Locate the cell with the specified text and output its [x, y] center coordinate. 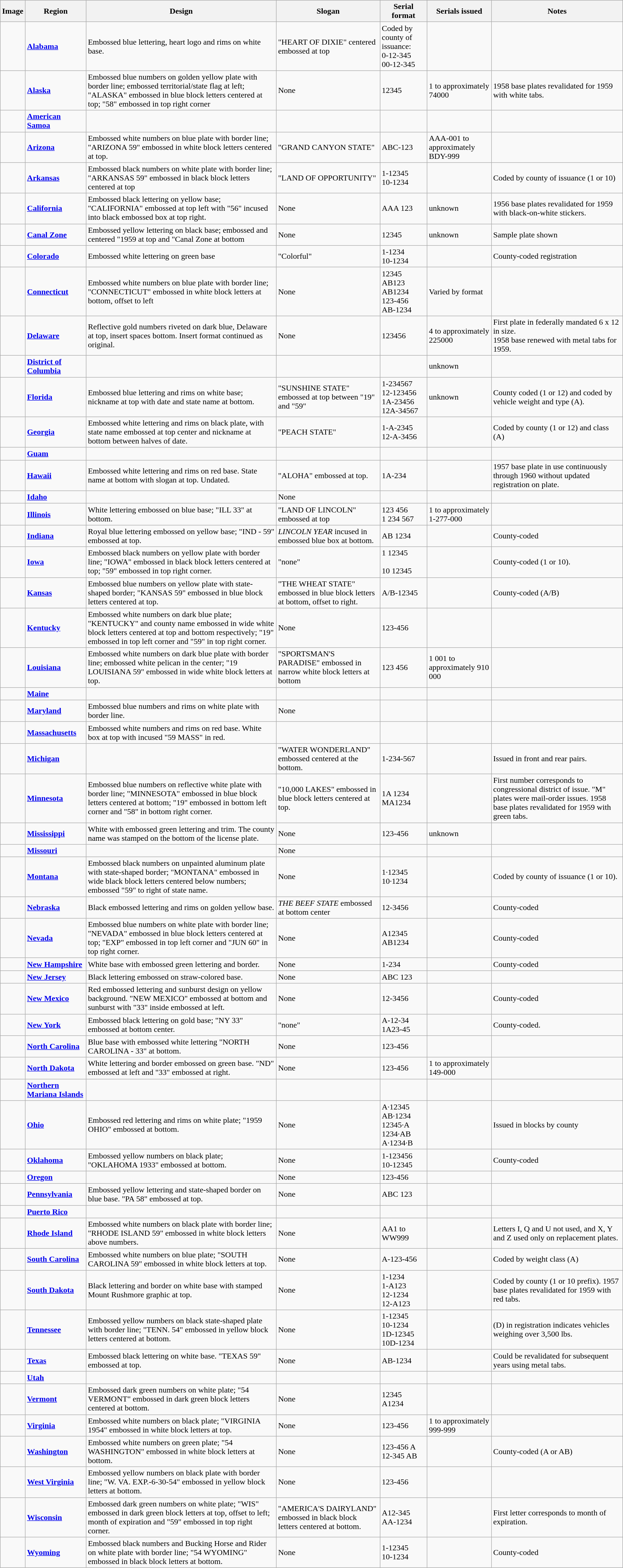
Arizona [56, 147]
Region [56, 11]
Embossed black numbers and Bucking Horse and Rider on white plate with border line; "54 WYOMING" embossed in black block letters at bottom. [181, 1552]
First letter corresponds to month of expiration. [557, 1517]
Black lettering embossed on straw-colored base. [181, 977]
Letters I, Q and U not used, and X, Y and Z used only on replacement plates. [557, 1233]
Embossed black lettering on gold base; "NY 33" embossed at bottom center. [181, 1025]
Nebraska [56, 908]
White lettering embossed on blue base; "ILL 33" at bottom. [181, 514]
Northern Mariana Islands [56, 1090]
1956 base plates revalidated for 1959 with black-on-white stickers. [557, 208]
Embossed blue numbers on yellow plate with state-shaped border; "KANSAS 59" embossed in blue block letters centered at top. [181, 593]
1A-234 [403, 475]
THE BEEF STATE embossed at bottom center [328, 908]
4 to approximately 225000 [459, 336]
Delaware [56, 336]
Serials issued [459, 11]
1 1234510 12345 [403, 562]
A-12-341A23-45 [403, 1025]
1-12345610-12345 [403, 1160]
First plate in federally mandated 6 x 12 in size.1958 base renewed with metal tabs for 1959. [557, 336]
New Mexico [56, 999]
1 001 to approximately 910 000 [459, 667]
123456 [403, 336]
12345A1234 [403, 1399]
California [56, 208]
"LAND OF OPPORTUNITY" [328, 178]
AB-1234 [403, 1361]
Missouri [56, 851]
South Dakota [56, 1290]
Embossed black lettering on white base. "TEXAS 59" embossed at top. [181, 1361]
White base with embossed green lettering and border. [181, 964]
AAA 123 [403, 208]
South Carolina [56, 1259]
A12-345AA-1234 [403, 1517]
"WATER WONDERLAND" embossed centered at the bottom. [328, 759]
Coded by weight class (A) [557, 1259]
Red embossed lettering and sunburst design on yellow background. "NEW MEXICO" embossed at bottom and sunburst with "33" inside embossed at left. [181, 999]
Oregon [56, 1177]
New Jersey [56, 977]
Pennsylvania [56, 1194]
County-coded. [557, 1025]
Notes [557, 11]
"LAND OF LINCOLN" embossed at top [328, 514]
Coded by county (1 or 10 prefix). 1957 base plates revalidated for 1959 with red tabs. [557, 1290]
Guam [56, 454]
Iowa [56, 562]
Washington [56, 1451]
Embossed white lettering and rims on black plate, with state name embossed at top center and nickname at bottom between halves of date. [181, 432]
Mississippi [56, 833]
Alabama [56, 46]
1-12341-A12312-123412-A123 [403, 1290]
White lettering and border embossed on green base. "ND" embossed at left and "33" embossed at right. [181, 1068]
Connecticut [56, 291]
1 to approximately 149-000 [459, 1068]
(D) in registration indicates vehicles weighing over 3,500 lbs. [557, 1330]
Blue base with embossed white lettering "NORTH CAROLINA - 33" at bottom. [181, 1046]
Indiana [56, 536]
Alaska [56, 91]
Florida [56, 397]
Black lettering and border on white base with stamped Mount Rushmore graphic at top. [181, 1290]
North Carolina [56, 1046]
A/B-12345 [403, 593]
Embossed yellow lettering on black base; embossed and centered "1959 at top and "Canal Zone at bottom [181, 234]
Embossed white numbers on green plate; "54 WASHINGTON" embossed in white block letters at bottom. [181, 1451]
Ohio [56, 1125]
A12345AB1234 [403, 938]
Embossed red lettering and rims on white plate; "1959 OHIO" embossed at bottom. [181, 1125]
Reflective gold numbers riveted on dark blue, Delaware at top, insert spaces bottom. Insert format continued as original. [181, 336]
"Colorful" [328, 256]
Coded by county of issuance (1 or 10). [557, 877]
Kentucky [56, 628]
1958 base plates revalidated for 1959 with white tabs. [557, 91]
Montana [56, 877]
Embossed white lettering and rims on red base. State name at bottom with slogan at top. Undated. [181, 475]
Illinois [56, 514]
Embossed blue numbers and rims on white plate with border line. [181, 711]
Embossed white numbers and rims on red base. White box at top with incused "59 MASS" in red. [181, 733]
12345AB123AB1234123-456AB-1234 [403, 291]
American Samoa [56, 121]
123-456 A12-345 AB [403, 1451]
Michigan [56, 759]
Massachusetts [56, 733]
Oklahoma [56, 1160]
1-23456712-1234561A-2345612A-34567 [403, 397]
1 to approximately 999-999 [459, 1425]
County-coded (A or AB) [557, 1451]
Embossed blue lettering and rims on white base; nickname at top with date and state name at bottom. [181, 397]
Could be revalidated for subsequent years using metal tabs. [557, 1361]
New Hampshire [56, 964]
Serial format [403, 11]
Embossed white lettering on green base [181, 256]
Wyoming [56, 1552]
ABC-123 [403, 147]
"AMERICA'S DAIRYLAND" embossed in black block letters centered at bottom. [328, 1517]
Embossed black lettering on yellow base; "CALIFORNIA" embossed at top left with "56" incused into black embossed box at top right. [181, 208]
Arkansas [56, 178]
Design [181, 11]
Texas [56, 1361]
West Virginia [56, 1482]
Idaho [56, 497]
White with embossed green lettering and trim. The county name was stamped on the bottom of the license plate. [181, 833]
Canal Zone [56, 234]
1-A-234512-A-3456 [403, 432]
Black embossed lettering and rims on golden yellow base. [181, 908]
123 4561 234 567 [403, 514]
County-coded (1 or 10). [557, 562]
1-234-567 [403, 759]
Royal blue lettering embossed on yellow base; "IND - 59" embossed at top. [181, 536]
District of Columbia [56, 366]
Embossed white numbers on blue plate with border line; "ARIZONA 59" embossed in white block letters centered at top. [181, 147]
Issued in front and rear pairs. [557, 759]
1 to approximately 1-277-000 [459, 514]
123 456 [403, 667]
"THE WHEAT STATE" embossed in blue block letters at bottom, offset to right. [328, 593]
Embossed black numbers on yellow plate with border line; "IOWA" embossed in black block letters centered at top; "59" embossed in top right corner. [181, 562]
1A 1234MA1234 [403, 798]
"ALOHA" embossed at top. [328, 475]
AAA-001 to approximately BDY-999 [459, 147]
1-1234510-12341D-1234510D-1234 [403, 1330]
New York [56, 1025]
Image [13, 11]
Varied by format [459, 291]
Maine [56, 694]
A-123-456 [403, 1259]
Sample plate shown [557, 234]
Embossed blue lettering, heart logo and rims on white base. [181, 46]
"PEACH STATE" [328, 432]
Hawaii [56, 475]
"HEART OF DIXIE" centered embossed at top [328, 46]
Rhode Island [56, 1233]
Embossed black numbers on white plate with border line; "ARKANSAS 59" embossed in black block letters centered at top [181, 178]
"SPORTSMAN'S PARADISE" embossed in narrow white block letters at bottom [328, 667]
1957 base plate in use continuously through 1960 without updated registration on plate. [557, 475]
LINCOLN YEAR incused in embossed blue box at bottom. [328, 536]
North Dakota [56, 1068]
Louisiana [56, 667]
"SUNSHINE STATE" embossed at top between "19" and "59" [328, 397]
Georgia [56, 432]
Minnesota [56, 798]
Virginia [56, 1425]
Wisconsin [56, 1517]
Puerto Rico [56, 1212]
Embossed white numbers on black plate; "VIRGINIA 1954" embossed in white block letters at top. [181, 1425]
Issued in blocks by county [557, 1125]
County coded (1 or 12) and coded by vehicle weight and type (A). [557, 397]
AB 1234 [403, 536]
Embossed white numbers on blue plate; "SOUTH CAROLINA 59" embossed in white block letters at top. [181, 1259]
A·12345AB·123412345·A1234·ABA·1234·B [403, 1125]
Embossed white numbers on black plate with border line; "RHODE ISLAND 59" embossed in white block letters above numbers. [181, 1233]
Slogan [328, 11]
"GRAND CANYON STATE" [328, 147]
Embossed white numbers on blue plate with border line; "CONNECTICUT" embossed in white block letters at bottom, offset to left [181, 291]
Embossed yellow numbers on black plate; "OKLAHOMA 1933" embossed at bottom. [181, 1160]
Embossed yellow lettering and state-shaped border on blue base. "PA 58" embossed at top. [181, 1194]
Embossed dark green numbers on white plate; "54 VERMONT" embossed in dark green block letters centered at bottom. [181, 1399]
1·1234510·1234 [403, 877]
Embossed yellow numbers on black plate with border line; "W. VA. EXP.-6-30-54" embossed in yellow block letters at bottom. [181, 1482]
Kansas [56, 593]
Colorado [56, 256]
Coded by county of issuance:0-12-34500-12-345 [403, 46]
Coded by county (1 or 12) and class (A) [557, 432]
1-234 [403, 964]
Vermont [56, 1399]
AA1 to WW999 [403, 1233]
1 to approximately 74000 [459, 91]
Utah [56, 1378]
Coded by county of issuance (1 or 10) [557, 178]
Embossed yellow numbers on black state-shaped plate with border line; "TENN. 54" embossed in yellow block letters centered at bottom. [181, 1330]
Nevada [56, 938]
County-coded registration [557, 256]
Maryland [56, 711]
1-123410-1234 [403, 256]
County-coded (A/B) [557, 593]
Tennessee [56, 1330]
"10,000 LAKES" embossed in blue block letters centered at top. [328, 798]
